Extract the [x, y] coordinate from the center of the cell holding the provided text.  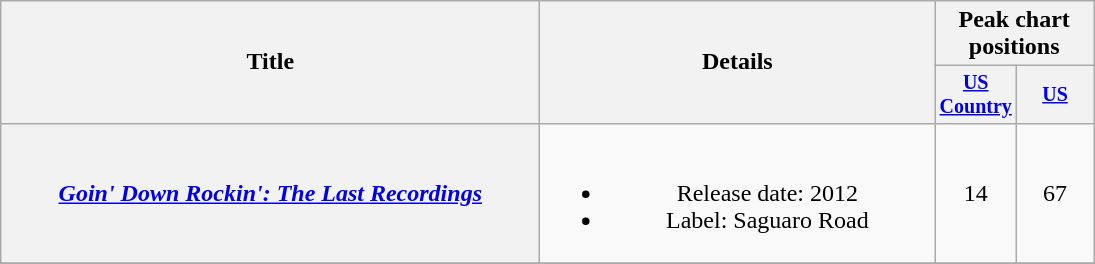
Goin' Down Rockin': The Last Recordings [270, 193]
Release date: 2012Label: Saguaro Road [738, 193]
US Country [976, 94]
67 [1056, 193]
14 [976, 193]
Details [738, 62]
Title [270, 62]
US [1056, 94]
Peak chartpositions [1014, 34]
